Identify which cell holds the provided text, then report its (x, y) central coordinate. 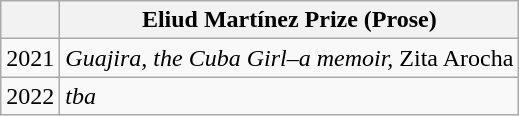
2021 (30, 58)
Guajira, the Cuba Girl–a memoir, Zita Arocha (290, 58)
Eliud Martínez Prize (Prose) (290, 20)
tba (290, 96)
2022 (30, 96)
